Pinpoint the cell where the given text exists, returning its [x, y] midpoint coordinate. 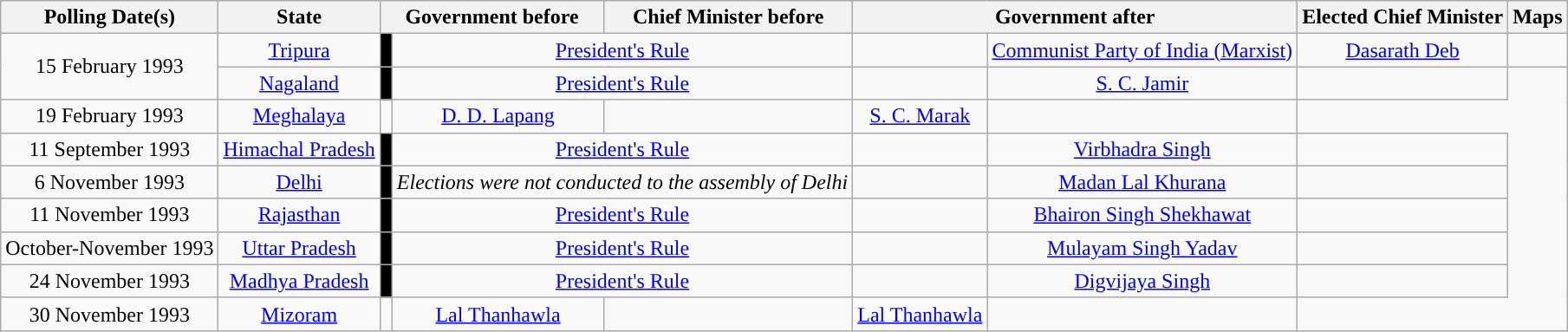
October-November 1993 [109, 248]
Madan Lal Khurana [1142, 182]
Virbhadra Singh [1142, 149]
Delhi [299, 182]
S. C. Jamir [1142, 83]
Government before [491, 17]
Rajasthan [299, 215]
Meghalaya [299, 116]
Maps [1538, 17]
Tripura [299, 50]
Chief Minister before [728, 17]
Elected Chief Minister [1402, 17]
Communist Party of India (Marxist) [1142, 50]
Uttar Pradesh [299, 248]
Polling Date(s) [109, 17]
24 November 1993 [109, 281]
11 November 1993 [109, 215]
Madhya Pradesh [299, 281]
Elections were not conducted to the assembly of Delhi [622, 182]
Government after [1075, 17]
19 February 1993 [109, 116]
Mizoram [299, 314]
30 November 1993 [109, 314]
6 November 1993 [109, 182]
S. C. Marak [921, 116]
Dasarath Deb [1402, 50]
D. D. Lapang [498, 116]
11 September 1993 [109, 149]
Mulayam Singh Yadav [1142, 248]
Bhairon Singh Shekhawat [1142, 215]
Digvijaya Singh [1142, 281]
15 February 1993 [109, 67]
Himachal Pradesh [299, 149]
Nagaland [299, 83]
State [299, 17]
